Determine the [x, y] coordinate at the center of the cell enclosing the given text.  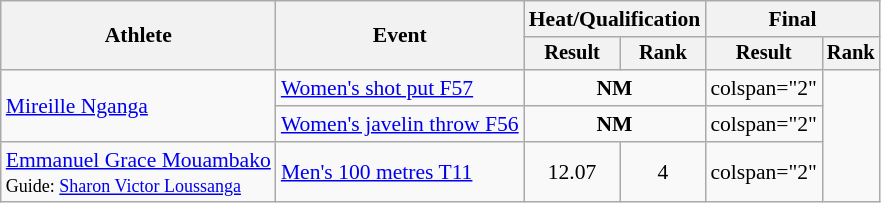
12.07 [572, 172]
Men's 100 metres T11 [400, 172]
4 [662, 172]
Heat/Qualification [615, 19]
Women's javelin throw F56 [400, 124]
Athlete [138, 36]
Event [400, 36]
Emmanuel Grace MouambakoGuide: Sharon Victor Loussanga [138, 172]
Final [792, 19]
Women's shot put F57 [400, 88]
Mireille Nganga [138, 106]
